Search for the cell housing the specified text and yield its [x, y] center coordinate. 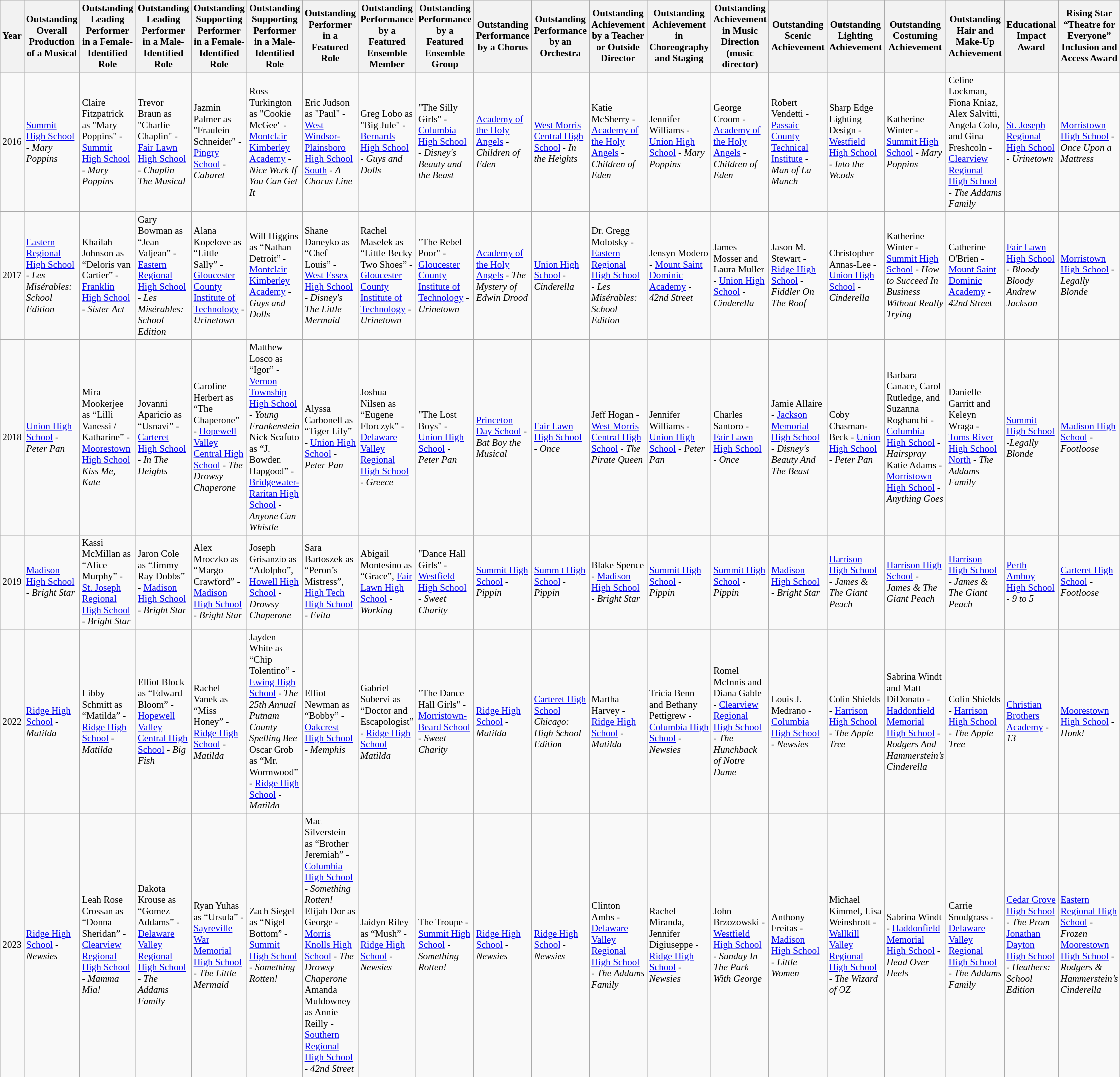
Christopher Annas-Lee - Union High School - Cinderella [855, 275]
West Morris Central High School - In the Heights [560, 142]
Union High School - Cinderella [560, 275]
Outstanding Overall Production of a Musical [52, 36]
Gabriel Subervi as “Doctor and Escapologist” - Ridge High School Matilda [387, 722]
Joseph Grisanzio as “Adolpho”, Howell High School - Drowsy Chaperone [275, 582]
Danielle Garritt and Keleyn Wraga - Toms River High School North - The Addams Family [975, 437]
Academy of the Holy Angels - Children of Eden [503, 142]
Katherine Winter - Summit High School - Mary Poppins [915, 142]
Caroline Herbert as “The Chaperone” - Hopewell Valley Central High School - The Drowsy Chaperone [219, 437]
Elliot Newman as “Bobby” - Oakcrest High School - Memphis [330, 722]
"Dance Hall Girls" - Westfield High School - Sweet Charity [445, 582]
Libby Schmitt as “Matilda” - Ridge High School -Matilda [108, 722]
Outstanding Supporting Performer in a Male-Identified Role [275, 36]
Robert Vendetti - Passaic County Technical Institute - Man of La Manch [798, 142]
Outstanding Performer in a Featured Role [330, 36]
Morristown High School - Legally Blonde [1089, 275]
Gary Bowman as “Jean Valjean” - Eastern Regional High School - Les Misérables: School Edition [163, 275]
Sara Bartoszek as “Peron’s Mistress”, High Tech High School - Evita [330, 582]
Celine Lockman, Fiona Kniaz, Alex Salvitti, Angela Colo, and Gina Freshcoln - Clearview Regional High School - The Addams Family [975, 142]
Joshua Nilsen as “Eugene Florczyk” - Delaware Valley Regional High School - Greece [387, 437]
Katie McSherry - Academy of the Holy Angels - Children of Eden [618, 142]
Sabrina Windt and Matt DiDonato - Haddonfield Memorial High School - Rodgers And Hammerstein’s Cinderella [915, 722]
Outstanding Lighting Achievement [855, 36]
Carrie Snodgrass - Delaware Valley Regional High School - The Addams Family [975, 945]
St. Joseph Regional High School - Urinetown [1031, 142]
Jensyn Modero - Mount Saint Dominic Academy - 42nd Street [679, 275]
Summit High School -Legally Blonde [1031, 437]
2018 [12, 437]
Alana Kopelove as “Little Sally” - Gloucester County Institute of Technology - Urinetown [219, 275]
Leah Rose Crossan as “Donna Sheridan” - Clearview Regional High School - Mamma Mia! [108, 945]
Michael Kimmel, Lisa Weinshrott - Wallkill Valley Regional High School - The Wizard of OZ [855, 945]
Christian Brothers Academy - 13 [1031, 722]
2016 [12, 142]
Martha Harvey - Ridge High School - Matilda [618, 722]
Outstanding Hair and Make-Up Achievement [975, 36]
Louis J. Medrano - Columbia High School - Newsies [798, 722]
Outstanding Performance by a Featured Ensemble Group [445, 36]
Outstanding Performance by an Orchestra [560, 36]
Anthony Freitas - Madison High School - Little Women [798, 945]
Tricia Benn and Bethany Pettigrew - Columbia High School - Newsies [679, 722]
Coby Chasman-Beck - Union High School - Peter Pan [855, 437]
Union High School - Peter Pan [52, 437]
Claire Fitzpatrick as "Mary Poppins" - Summit High School - Mary Poppins [108, 142]
"The Rebel Poor" - Gloucester County Institute of Technology - Urinetown [445, 275]
Eric Judson as "Paul" - West Windsor-Plainsboro High School South - A Chorus Line [330, 142]
Jennifer Williams - Union High School - Peter Pan [679, 437]
Carteret High School Chicago: High School Edition [560, 722]
Outstanding Leading Performer in a Female-Identified Role [108, 36]
Outstanding Costuming Achievement [915, 36]
Carteret High School - Footloose [1089, 582]
Princeton Day School - Bat Boy the Musical [503, 437]
Summit High School - Mary Poppins [52, 142]
Rachel Vanek as “Miss Honey” - Ridge High School - Matilda [219, 722]
Charles Santoro - Fair Lawn High School - Once [740, 437]
Sabrina Windt - Haddonfield Memorial High School - Head Over Heels [915, 945]
Shane Daneyko as “Chef Louis” - West Essex High School - Disney's The Little Mermaid [330, 275]
John Brzozowski - Westfield High School - Sunday In The Park With George [740, 945]
Abigail Montesino as “Grace”, Fair Lawn High School - Working [387, 582]
Outstanding Scenic Achievement [798, 36]
Moorestown High School - Honk! [1089, 722]
Eastern Regional High School - FrozenMoorestown High School - Rodgers & Hammerstein’s Cinderella [1089, 945]
James Mosser and Laura Muller - Union High School - Cinderella [740, 275]
Katherine Winter - Summit High School - How to Succeed In Business Without Really Trying [915, 275]
Jamie Allaire - Jackson Memorial High School - Disney's Beauty And The Beast [798, 437]
Jazmin Palmer as "Fraulein Schneider" - Pingry School - Cabaret [219, 142]
Rising Star “Theatre for Everyone” Inclusion and Access Award [1089, 36]
Jaron Cole as “Jimmy Ray Dobbs” - Madison High School - Bright Star [163, 582]
Outstanding Achievement in Choreography and Staging [679, 36]
Outstanding Performance by a Featured Ensemble Member [387, 36]
Academy of the Holy Angels - The Mystery of Edwin Drood [503, 275]
Ryan Yuhas as “Ursula” - Sayreville War Memorial High School - The Little Mermaid [219, 945]
Clinton Ambs - Delaware Valley Regional High School - The Addams Family [618, 945]
"The Lost Boys" - Union High School - Peter Pan [445, 437]
Khailah Johnson as “Deloris van Cartier” - Franklin High School - Sister Act [108, 275]
Alyssa Carbonell as “Tiger Lily” - Union High School - Peter Pan [330, 437]
Outstanding Performance by a Chorus [503, 36]
Barbara Canace, Carol Rutledge, and Suzanna Roghanchi - Columbia High School - HairsprayKatie Adams - Morristown High School - Anything Goes [915, 437]
Outstanding Achievement by a Teacher or Outside Director [618, 36]
Jeff Hogan - West Morris Central High School - The Pirate Queen [618, 437]
Year [12, 36]
Cedar Grove High School - The PromJonathan Dayton High School - Heathers: School Edition [1031, 945]
Fair Lawn High School - Bloody Bloody Andrew Jackson [1031, 275]
The Troupe - Summit High School - Something Rotten! [445, 945]
2023 [12, 945]
Jaidyn Riley as “Mush” - Ridge High School - Newsies [387, 945]
2019 [12, 582]
Kassi McMillan as “Alice Murphy” - St. Joseph Regional High School - Bright Star [108, 582]
Ross Turkington as "Cookie McGee" - Montclair Kimberley Academy - Nice Work If You Can Get It [275, 142]
Romel McInnis and Diana Gable - Clearview Regional High School - The Hunchback of Notre Dame [740, 722]
Catherine O'Brien - Mount Saint Dominic Academy - 42nd Street [975, 275]
Eastern Regional High School - Les Misérables: School Edition [52, 275]
2017 [12, 275]
Zach Siegel as “Nigel Bottom” - Summit High School - Something Rotten! [275, 945]
Outstanding Leading Performer in a Male-Identified Role [163, 36]
Outstanding Achievement in Music Direction (music director) [740, 36]
Jason M. Stewart - Ridge High School - Fiddler On The Roof [798, 275]
"The Dance Hall Girls" - Morristown-Beard School - Sweet Charity [445, 722]
Outstanding Supporting Performer in a Female-Identified Role [219, 36]
2022 [12, 722]
Dakota Krouse as “Gomez Addams” - Delaware Valley Regional High School - The Addams Family [163, 945]
Blake Spence - Madison High School - Bright Star [618, 582]
Madison High School - Footloose [1089, 437]
Morristown High School - Once Upon a Mattress [1089, 142]
Dr. Gregg Molotsky - Eastern Regional High School - Les Misérables: School Edition [618, 275]
Rachel Maselek as “Little Becky Two Shoes” - Gloucester County Institute of Technology - Urinetown [387, 275]
Fair Lawn High School - Once [560, 437]
Will Higgins as “Nathan Detroit” - Montclair Kimberley Academy - Guys and Dolls [275, 275]
Greg Lobo as "Big Jule" - Bernards High School - Guys and Dolls [387, 142]
Rachel Miranda, Jennifer Digiuseppe - Ridge High School - Newsies [679, 945]
Educational Impact Award [1031, 36]
Elliot Block as “Edward Bloom” - Hopewell Valley Central High School - Big Fish [163, 722]
George Croom - Academy of the Holy Angels - Children of Eden [740, 142]
"The Silly Girls" - Columbia High School - Disney's Beauty and the Beast [445, 142]
Mira Mookerjee as “Lilli Vanessi / Katharine” - Moorestown High School Kiss Me, Kate [108, 437]
Alex Mroczko as “Margo Crawford” - Madison High School - Bright Star [219, 582]
Trevor Braun as "Charlie Chaplin" - Fair Lawn High School - Chaplin The Musical [163, 142]
Jovanni Aparicio as “Usnavi” - Carteret High School - In The Heights [163, 437]
Perth Amboy High School - 9 to 5 [1031, 582]
Jennifer Williams - Union High School - Mary Poppins [679, 142]
Sharp Edge Lighting Design - Westfield High School - Into the Woods [855, 142]
